Pinpoint the cell where the given text exists, returning its (x, y) midpoint coordinate. 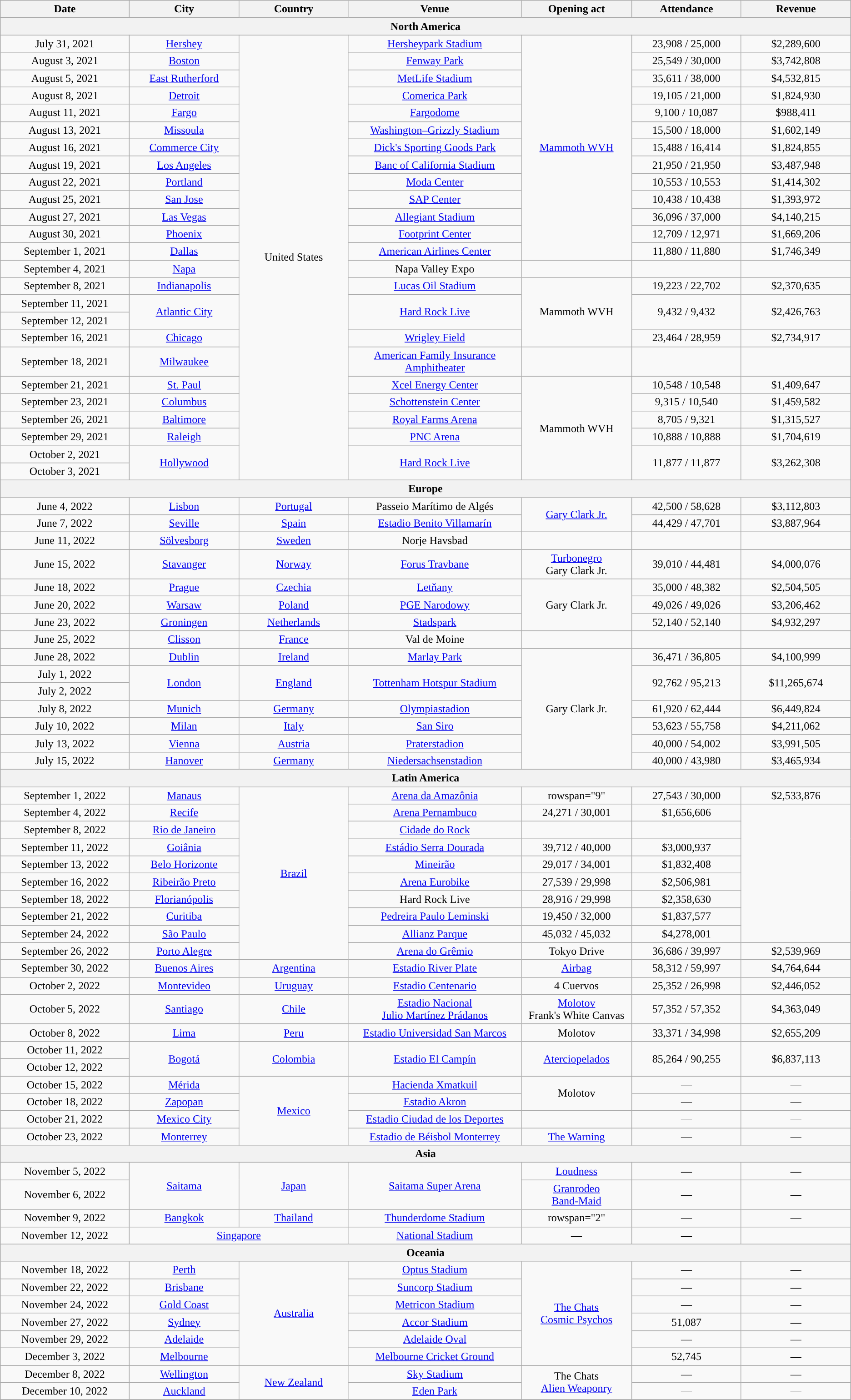
Santiago (184, 1009)
Chicago (184, 338)
$3,000,937 (686, 847)
Thunderdome Stadium (435, 1218)
September 30, 2022 (65, 968)
25,549 / 30,000 (686, 61)
Estadio Benito Villamarín (435, 524)
$4,363,049 (796, 1009)
Phoenix (184, 234)
Colombia (294, 1058)
Bangkok (184, 1218)
$6,449,824 (796, 709)
$4,211,062 (796, 726)
August 19, 2021 (65, 165)
Arena Eurobike (435, 882)
Letňany (435, 588)
Passeio Marítimo de Algés (435, 506)
$1,837,577 (686, 917)
Raleigh (184, 437)
Saitama Super Arena (435, 1186)
September 8, 2021 (65, 286)
Optus Stadium (435, 1270)
September 18, 2022 (65, 899)
$3,887,964 (796, 524)
July 1, 2022 (65, 674)
Royal Farms Arena (435, 419)
American Airlines Center (435, 252)
Mérida (184, 1085)
Praterstadion (435, 743)
Portland (184, 182)
October 18, 2022 (65, 1102)
June 11, 2022 (65, 541)
Ireland (294, 657)
November 18, 2022 (65, 1270)
Czechia (294, 588)
Lima (184, 1032)
Hanover (184, 760)
40,000 / 43,980 (686, 760)
Commerce City (184, 147)
39,712 / 40,000 (576, 847)
Zapopan (184, 1102)
9,315 / 10,540 (686, 402)
19,105 / 21,000 (686, 96)
Marlay Park (435, 657)
Granrodeo Band-Maid (576, 1194)
Japan (294, 1186)
$3,465,934 (796, 760)
58,312 / 59,997 (686, 968)
August 3, 2021 (65, 61)
$2,370,635 (796, 286)
Netherlands (294, 622)
New Zealand (294, 1383)
23,464 / 28,959 (686, 338)
rowspan="9" (576, 796)
August 30, 2021 (65, 234)
Estadio Akron (435, 1102)
52,745 (686, 1356)
Recife (184, 813)
June 23, 2022 (65, 622)
England (294, 683)
The ChatsCosmic Psychos (576, 1313)
City (184, 9)
National Stadium (435, 1235)
Allianz Parque (435, 934)
Stavanger (184, 564)
July 2, 2022 (65, 691)
Revenue (796, 9)
Adelaide Oval (435, 1339)
Prague (184, 588)
American Family Insurance Amphitheater (435, 361)
33,371 / 34,998 (686, 1032)
52,140 / 52,140 (686, 622)
Estadio Centenario (435, 986)
TurbonegroGary Clark Jr. (576, 564)
July 10, 2022 (65, 726)
Adelaide (184, 1339)
Wellington (184, 1374)
Curitiba (184, 917)
August 8, 2021 (65, 96)
Goiânia (184, 847)
October 3, 2021 (65, 471)
London (184, 683)
Banc of California Stadium (435, 165)
September 24, 2022 (65, 934)
September 1, 2021 (65, 252)
Footprint Center (435, 234)
42,500 / 58,628 (686, 506)
Baltimore (184, 419)
15,488 / 16,414 (686, 147)
Argentina (294, 968)
Monterrey (184, 1137)
27,539 / 29,998 (576, 882)
Hollywood (184, 463)
October 8, 2022 (65, 1032)
44,429 / 47,701 (686, 524)
39,010 / 44,481 (686, 564)
Sölvesborg (184, 541)
Niedersachsenstadion (435, 760)
Estadio River Plate (435, 968)
Hersheypark Stadium (435, 44)
July 31, 2021 (65, 44)
11,880 / 11,880 (686, 252)
September 11, 2022 (65, 847)
Poland (294, 605)
Uruguay (294, 986)
$1,315,527 (796, 419)
Aterciopelados (576, 1058)
Europe (425, 488)
Dublin (184, 657)
Groningen (184, 622)
Brazil (294, 873)
Portugal (294, 506)
September 4, 2022 (65, 813)
Napa (184, 269)
Estadio Ciudad de los Deportes (435, 1119)
8,705 / 9,321 (686, 419)
Los Angeles (184, 165)
Milwaukee (184, 361)
Val de Moine (435, 640)
Xcel Energy Center (435, 385)
$1,409,647 (796, 385)
21,950 / 21,950 (686, 165)
Missoula (184, 130)
Las Vegas (184, 217)
9,432 / 9,432 (686, 312)
Melbourne (184, 1356)
$3,991,505 (796, 743)
$4,100,999 (796, 657)
Schottenstein Center (435, 402)
$2,289,600 (796, 44)
4 Cuervos (576, 986)
Accor Stadium (435, 1322)
Fargo (184, 113)
Arena do Grêmio (435, 951)
November 27, 2022 (65, 1322)
29,017 / 34,001 (576, 865)
36,686 / 39,997 (686, 951)
December 8, 2022 (65, 1374)
$3,112,803 (796, 506)
$1,704,619 (796, 437)
Dallas (184, 252)
San Jose (184, 199)
$2,533,876 (796, 796)
Estádio Serra Dourada (435, 847)
September 18, 2021 (65, 361)
November 24, 2022 (65, 1304)
$3,262,308 (796, 463)
25,352 / 26,998 (686, 986)
Lisbon (184, 506)
September 26, 2022 (65, 951)
October 23, 2022 (65, 1137)
October 12, 2022 (65, 1067)
Columbus (184, 402)
49,026 / 49,026 (686, 605)
MetLife Stadium (435, 78)
10,548 / 10,548 (686, 385)
Attendance (686, 9)
Brisbane (184, 1287)
December 10, 2022 (65, 1391)
Indianapolis (184, 286)
rowspan="2" (576, 1218)
July 8, 2022 (65, 709)
Allegiant Stadium (435, 217)
September 23, 2021 (65, 402)
St. Paul (184, 385)
$4,764,644 (796, 968)
August 27, 2021 (65, 217)
$2,734,917 (796, 338)
57,352 / 57,352 (686, 1009)
SAP Center (435, 199)
Porto Alegre (184, 951)
July 13, 2022 (65, 743)
53,623 / 55,758 (686, 726)
Lucas Oil Stadium (435, 286)
September 26, 2021 (65, 419)
Fenway Park (435, 61)
August 13, 2021 (65, 130)
September 11, 2021 (65, 303)
Montevideo (184, 986)
Mexico City (184, 1119)
$988,411 (796, 113)
$4,278,001 (686, 934)
Olympiastadion (435, 709)
Vienna (184, 743)
$2,446,052 (796, 986)
June 28, 2022 (65, 657)
June 7, 2022 (65, 524)
Milan (184, 726)
Australia (294, 1313)
Singapore (239, 1235)
$4,140,215 (796, 217)
$2,358,630 (686, 899)
June 25, 2022 (65, 640)
Fargodome (435, 113)
Gold Coast (184, 1304)
$2,504,505 (796, 588)
9,100 / 10,087 (686, 113)
November 9, 2022 (65, 1218)
September 8, 2022 (65, 830)
Atlantic City (184, 312)
June 15, 2022 (65, 564)
September 21, 2021 (65, 385)
Moda Center (435, 182)
Eden Park (435, 1391)
10,553 / 10,553 (686, 182)
September 12, 2021 (65, 321)
The ChatsAlien Weaponry (576, 1383)
19,223 / 22,702 (686, 286)
$1,824,930 (796, 96)
61,920 / 62,444 (686, 709)
Estadio Universidad San Marcos (435, 1032)
Munich (184, 709)
September 16, 2022 (65, 882)
35,000 / 48,382 (686, 588)
East Rutherford (184, 78)
Metricon Stadium (435, 1304)
$3,742,808 (796, 61)
September 29, 2021 (65, 437)
$1,414,302 (796, 182)
Estadio de Béisbol Monterrey (435, 1137)
Bogotá (184, 1058)
Sydney (184, 1322)
$4,000,076 (796, 564)
Seville (184, 524)
Stadspark (435, 622)
Thailand (294, 1218)
August 22, 2021 (65, 182)
Austria (294, 743)
Oceania (425, 1253)
September 16, 2021 (65, 338)
Tottenham Hotspur Stadium (435, 683)
Boston (184, 61)
Rio de Janeiro (184, 830)
$4,532,815 (796, 78)
November 6, 2022 (65, 1194)
51,087 (686, 1322)
PNC Arena (435, 437)
November 5, 2022 (65, 1171)
Pedreira Paulo Leminski (435, 917)
North America (425, 26)
Date (65, 9)
September 21, 2022 (65, 917)
Dick's Sporting Goods Park (435, 147)
Suncorp Stadium (435, 1287)
Detroit (184, 96)
Manaus (184, 796)
Washington–Grizzly Stadium (435, 130)
São Paulo (184, 934)
$1,393,972 (796, 199)
December 3, 2022 (65, 1356)
October 15, 2022 (65, 1085)
June 4, 2022 (65, 506)
$2,426,763 (796, 312)
10,888 / 10,888 (686, 437)
October 5, 2022 (65, 1009)
PGE Narodowy (435, 605)
$1,746,349 (796, 252)
Wrigley Field (435, 338)
$1,602,149 (796, 130)
Florianópolis (184, 899)
$4,932,297 (796, 622)
12,709 / 12,971 (686, 234)
$1,669,206 (796, 234)
Mexico (294, 1111)
September 1, 2022 (65, 796)
Comerica Park (435, 96)
August 16, 2021 (65, 147)
June 18, 2022 (65, 588)
Cidade do Rock (435, 830)
Clisson (184, 640)
15,500 / 18,000 (686, 130)
Latin America (425, 778)
August 25, 2021 (65, 199)
$6,837,113 (796, 1058)
November 22, 2022 (65, 1287)
Ribeirão Preto (184, 882)
Napa Valley Expo (435, 269)
$1,459,582 (796, 402)
France (294, 640)
$2,506,981 (686, 882)
45,032 / 45,032 (576, 934)
11,877 / 11,877 (686, 463)
San Siro (435, 726)
28,916 / 29,998 (576, 899)
36,096 / 37,000 (686, 217)
$2,655,209 (796, 1032)
$1,824,855 (796, 147)
September 4, 2021 (65, 269)
Asia (425, 1154)
Italy (294, 726)
Warsaw (184, 605)
Estadio El Campín (435, 1058)
92,762 / 95,213 (686, 683)
August 11, 2021 (65, 113)
40,000 / 54,002 (686, 743)
October 2, 2021 (65, 454)
Peru (294, 1032)
$3,487,948 (796, 165)
35,611 / 38,000 (686, 78)
$2,539,969 (796, 951)
August 5, 2021 (65, 78)
27,543 / 30,000 (686, 796)
Hacienda Xmatkuil (435, 1085)
Molotov Frank's White Canvas (576, 1009)
Norway (294, 564)
Country (294, 9)
June 20, 2022 (65, 605)
October 2, 2022 (65, 986)
Norje Havsbad (435, 541)
Sky Stadium (435, 1374)
Forus Travbane (435, 564)
10,438 / 10,438 (686, 199)
23,908 / 25,000 (686, 44)
November 29, 2022 (65, 1339)
The Warning (576, 1137)
November 12, 2022 (65, 1235)
$11,265,674 (796, 683)
Sweden (294, 541)
85,264 / 90,255 (686, 1058)
$1,832,408 (686, 865)
October 11, 2022 (65, 1050)
Arena da Amazônia (435, 796)
Chile (294, 1009)
24,271 / 30,001 (576, 813)
Spain (294, 524)
Arena Pernambuco (435, 813)
Airbag (576, 968)
Mineirão (435, 865)
Belo Horizonte (184, 865)
Buenos Aires (184, 968)
19,450 / 32,000 (576, 917)
Estadio NacionalJulio Martínez Prádanos (435, 1009)
36,471 / 36,805 (686, 657)
United States (294, 257)
July 15, 2022 (65, 760)
Melbourne Cricket Ground (435, 1356)
Venue (435, 9)
October 21, 2022 (65, 1119)
Auckland (184, 1391)
Perth (184, 1270)
Loudness (576, 1171)
$1,656,606 (686, 813)
Hershey (184, 44)
$3,206,462 (796, 605)
Opening act (576, 9)
Tokyo Drive (576, 951)
September 13, 2022 (65, 865)
Saitama (184, 1186)
